Find where the given text appears and provide that cell's center as [x, y] coordinate. 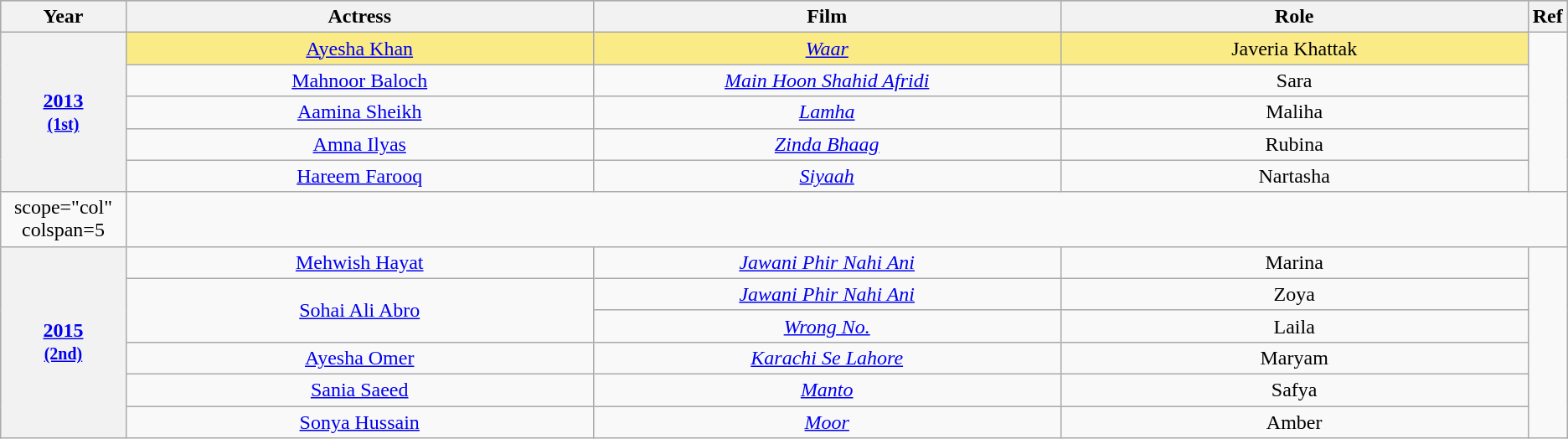
Amber [1294, 421]
Moor [827, 421]
Safya [1294, 390]
Sonya Hussain [359, 421]
Role [1294, 17]
Rubina [1294, 144]
Actress [359, 17]
Maliha [1294, 112]
Nartasha [1294, 176]
Zinda Bhaag [827, 144]
Aamina Sheikh [359, 112]
Sania Saeed [359, 390]
Marina [1294, 262]
Maryam [1294, 358]
Javeria Khattak [1294, 49]
Film [827, 17]
2013(1st) [64, 112]
Ref [1548, 17]
Karachi Se Lahore [827, 358]
scope="col" colspan=5 [64, 219]
Lamha [827, 112]
Hareem Farooq [359, 176]
2015(2nd) [64, 342]
Sara [1294, 80]
Manto [827, 390]
Main Hoon Shahid Afridi [827, 80]
Year [64, 17]
Waar [827, 49]
Sohai Ali Abro [359, 310]
Mahnoor Baloch [359, 80]
Amna Ilyas [359, 144]
Laila [1294, 326]
Wrong No. [827, 326]
Zoya [1294, 294]
Ayesha Khan [359, 49]
Ayesha Omer [359, 358]
Siyaah [827, 176]
Mehwish Hayat [359, 262]
